Determine the (x, y) coordinate at the center of the cell enclosing the given text.  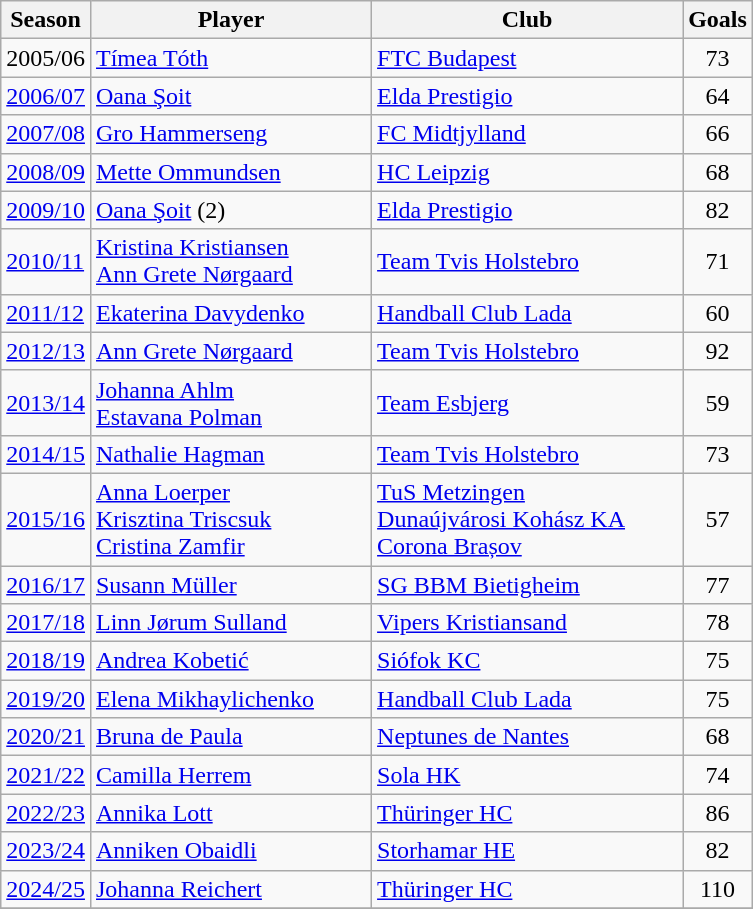
2013/14 (46, 402)
2022/23 (46, 813)
66 (718, 134)
Elena Mikhaylichenko (230, 699)
57 (718, 519)
71 (718, 262)
Neptunes de Nantes (528, 737)
2018/19 (46, 661)
FC Midtjylland (528, 134)
Season (46, 20)
2008/09 (46, 172)
Annika Lott (230, 813)
2021/22 (46, 775)
Linn Jørum Sulland (230, 623)
64 (718, 96)
2016/17 (46, 585)
Player (230, 20)
2024/25 (46, 889)
2015/16 (46, 519)
Camilla Herrem (230, 775)
Oana Şoit (2) (230, 210)
Andrea Kobetić (230, 661)
Oana Şoit (230, 96)
FTC Budapest (528, 58)
2009/10 (46, 210)
74 (718, 775)
Sola HK (528, 775)
60 (718, 313)
2012/13 (46, 351)
Johanna Ahlm Estavana Polman (230, 402)
2010/11 (46, 262)
110 (718, 889)
SG BBM Bietigheim (528, 585)
Susann Müller (230, 585)
2020/21 (46, 737)
TuS Metzingen Dunaújvárosi Kohász KA Corona Brașov (528, 519)
Anniken Obaidli (230, 851)
Goals (718, 20)
2017/18 (46, 623)
Johanna Reichert (230, 889)
Club (528, 20)
Ekaterina Davydenko (230, 313)
2011/12 (46, 313)
Vipers Kristiansand (528, 623)
2007/08 (46, 134)
86 (718, 813)
2014/15 (46, 454)
Storhamar HE (528, 851)
Nathalie Hagman (230, 454)
Mette Ommundsen (230, 172)
Ann Grete Nørgaard (230, 351)
2019/20 (46, 699)
2006/07 (46, 96)
Bruna de Paula (230, 737)
Gro Hammerseng (230, 134)
Tímea Tóth (230, 58)
HC Leipzig (528, 172)
Anna Loerper Krisztina Triscsuk Cristina Zamfir (230, 519)
77 (718, 585)
Team Esbjerg (528, 402)
Siófok KC (528, 661)
2023/24 (46, 851)
92 (718, 351)
Kristina Kristiansen Ann Grete Nørgaard (230, 262)
59 (718, 402)
2005/06 (46, 58)
78 (718, 623)
